Find where the given text appears and provide that cell's center as [X, Y] coordinate. 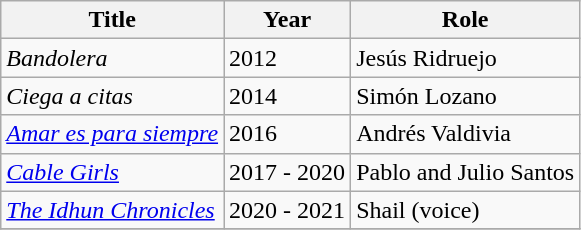
Title [112, 20]
Ciega a citas [112, 96]
Amar es para siempre [112, 134]
Shail (voice) [466, 210]
2020 - 2021 [288, 210]
Bandolera [112, 58]
Pablo and Julio Santos [466, 172]
Year [288, 20]
2014 [288, 96]
2016 [288, 134]
2012 [288, 58]
Jesús Ridruejo [466, 58]
The Idhun Chronicles [112, 210]
Role [466, 20]
Simón Lozano [466, 96]
2017 - 2020 [288, 172]
Cable Girls [112, 172]
Andrés Valdivia [466, 134]
